Capture the cell that displays the provided text and extract its [x, y] central coordinate. 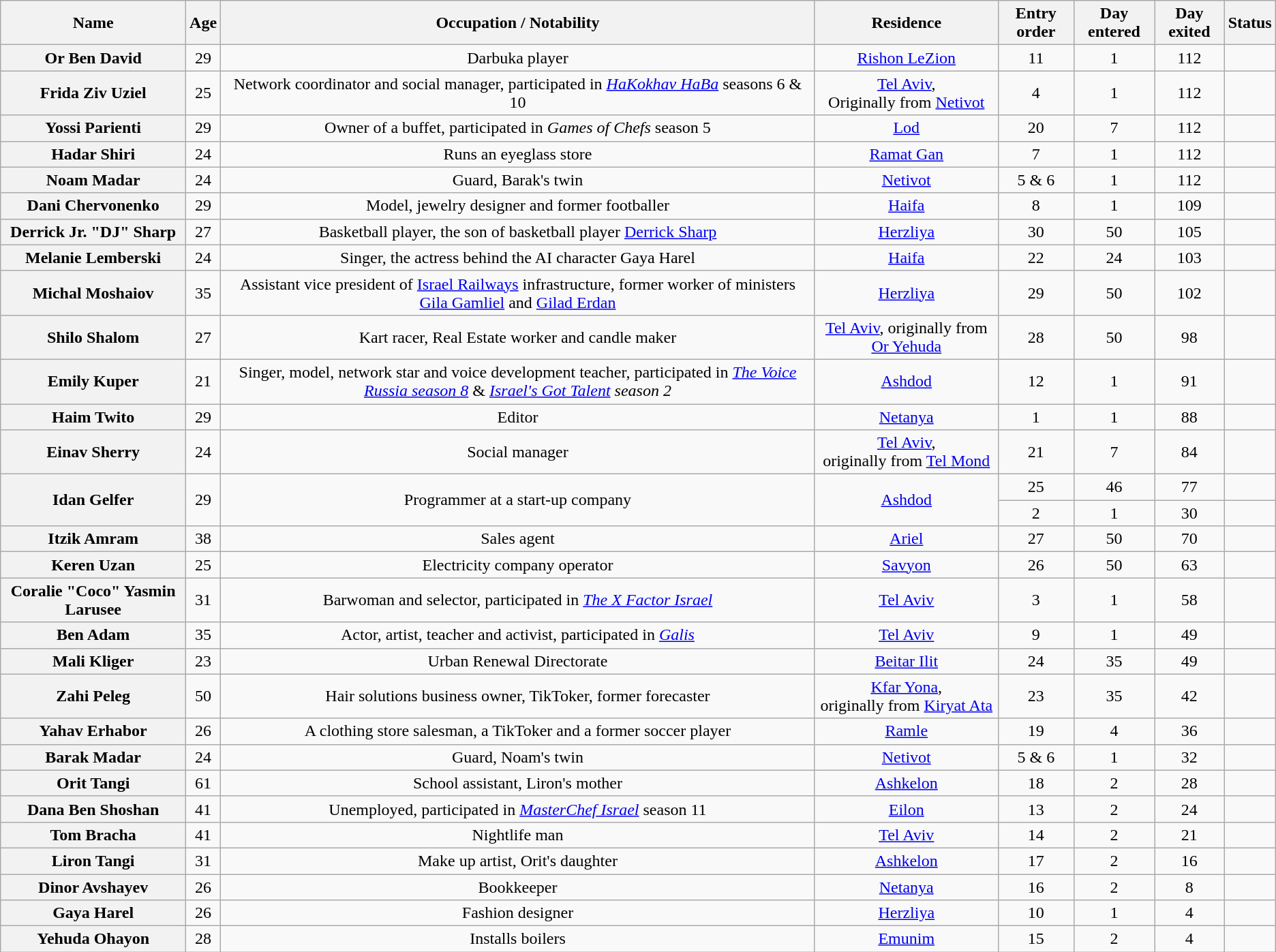
Dana Ben Shoshan [93, 809]
Emunim [907, 939]
Lod [907, 128]
Basketball player, the son of basketball player Derrick Sharp [518, 232]
Name [93, 23]
Tel Aviv,Originally from Netivot [907, 93]
Noam Madar [93, 180]
102 [1190, 293]
Unemployed, participated in MasterChef Israel season 11 [518, 809]
Tel Aviv,originally from Tel Mond [907, 452]
Make up artist, Orit's daughter [518, 861]
22 [1036, 258]
98 [1190, 337]
Savyon [907, 565]
18 [1036, 783]
Day entered [1114, 23]
Day exited [1190, 23]
Yossi Parienti [93, 128]
13 [1036, 809]
9 [1036, 635]
Eilon [907, 809]
17 [1036, 861]
Shilo Shalom [93, 337]
63 [1190, 565]
Coralie "Coco" Yasmin Larusee [93, 600]
77 [1190, 487]
Age [203, 23]
Sales agent [518, 539]
Occupation / Notability [518, 23]
Kfar Yona,originally from Kiryat Ata [907, 696]
Frida Ziv Uziel [93, 93]
Kart racer, Real Estate worker and candle maker [518, 337]
Mali Kliger [93, 661]
Or Ben David [93, 58]
70 [1190, 539]
Zahi Peleg [93, 696]
Itzik Amram [93, 539]
Singer, the actress behind the AI character Gaya Harel [518, 258]
58 [1190, 600]
Liron Tangi [93, 861]
Installs boilers [518, 939]
Dinor Avshayev [93, 887]
Urban Renewal Directorate [518, 661]
Ariel [907, 539]
A clothing store salesman, a TikToker and a former soccer player [518, 731]
Michal Moshaiov [93, 293]
Runs an eyeglass store [518, 154]
Melanie Lemberski [93, 258]
91 [1190, 382]
Guard, Noam's twin [518, 757]
Social manager [518, 452]
Singer, model, network star and voice development teacher, participated in The Voice Russia season 8 & Israel's Got Talent season 2 [518, 382]
42 [1190, 696]
Ramat Gan [907, 154]
Darbuka player [518, 58]
Hair solutions business owner, TikToker, former forecaster [518, 696]
19 [1036, 731]
15 [1036, 939]
Guard, Barak's twin [518, 180]
Actor, artist, teacher and activist, participated in Galis [518, 635]
20 [1036, 128]
Tom Bracha [93, 835]
Einav Sherry [93, 452]
Fashion designer [518, 913]
46 [1114, 487]
Derrick Jr. "DJ" Sharp [93, 232]
Network coordinator and social manager, participated in HaKokhav HaBa seasons 6 & 10 [518, 93]
61 [203, 783]
Rishon LeZion [907, 58]
Orit Tangi [93, 783]
88 [1190, 416]
Dani Chervonenko [93, 206]
Electricity company operator [518, 565]
Barak Madar [93, 757]
Keren Uzan [93, 565]
38 [203, 539]
14 [1036, 835]
10 [1036, 913]
Residence [907, 23]
Beitar Ilit [907, 661]
84 [1190, 452]
3 [1036, 600]
11 [1036, 58]
Gaya Harel [93, 913]
Status [1250, 23]
Haim Twito [93, 416]
Nightlife man [518, 835]
Tel Aviv, originally from Or Yehuda [907, 337]
Ben Adam [93, 635]
Assistant vice president of Israel Railways infrastructure, former worker of ministers Gila Gamliel and Gilad Erdan [518, 293]
Programmer at a start-up company [518, 500]
36 [1190, 731]
12 [1036, 382]
Bookkeeper [518, 887]
103 [1190, 258]
Yahav Erhabor [93, 731]
Model, jewelry designer and former footballer [518, 206]
Owner of a buffet, participated in Games of Chefs season 5 [518, 128]
School assistant, Liron's mother [518, 783]
Idan Gelfer [93, 500]
Emily Kuper [93, 382]
Hadar Shiri [93, 154]
Editor [518, 416]
105 [1190, 232]
Ramle [907, 731]
Barwoman and selector, participated in The X Factor Israel [518, 600]
Entry order [1036, 23]
109 [1190, 206]
Yehuda Ohayon [93, 939]
32 [1190, 757]
